Return the (x, y) coordinate for the center point of the cell that contains the specified text.  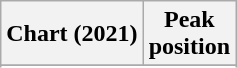
Peakposition (189, 34)
Chart (2021) (72, 34)
